Identify which cell holds the provided text, then report its [X, Y] central coordinate. 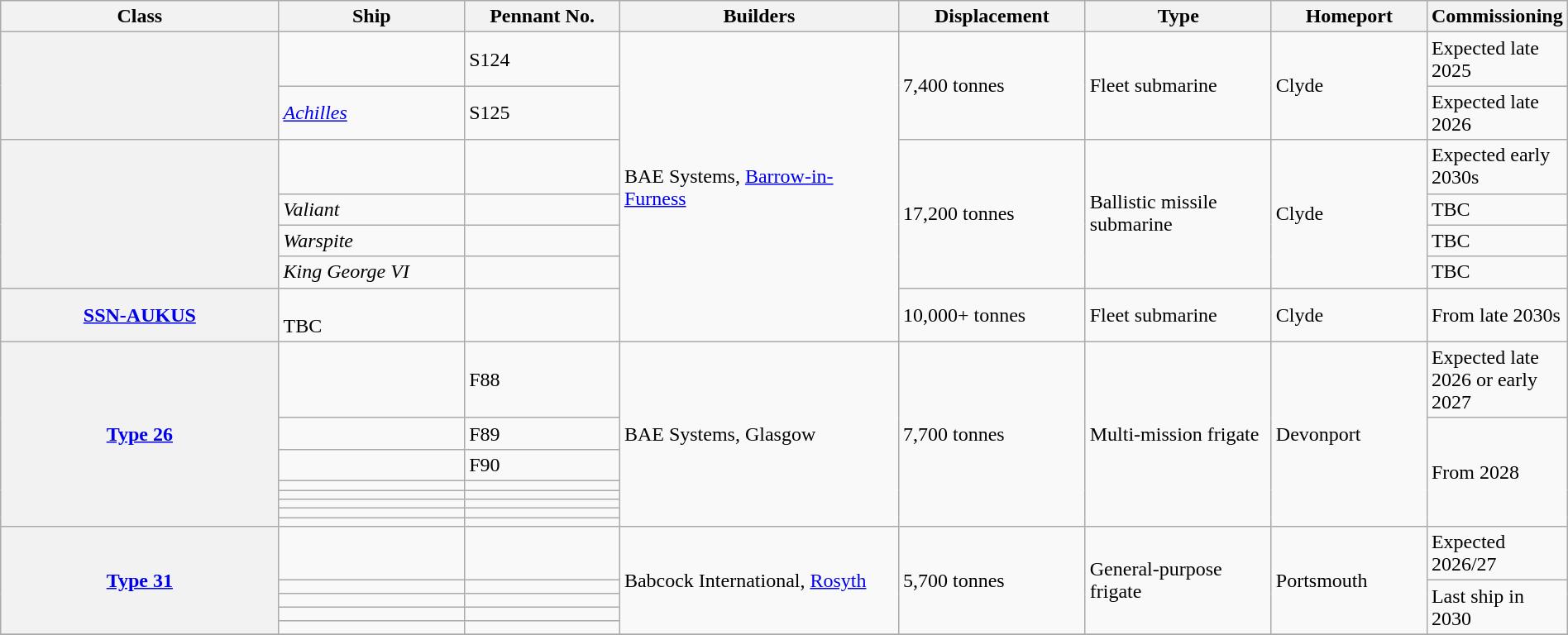
Ballistic missile submarine [1178, 213]
Multi-mission frigate [1178, 434]
17,200 tonnes [992, 213]
10,000+ tonnes [992, 314]
Warspite [372, 241]
Expected late 2026 or early 2027 [1497, 380]
F90 [543, 465]
Displacement [992, 17]
Commissioning [1497, 17]
From 2028 [1497, 471]
Last ship in 2030 [1497, 607]
From late 2030s [1497, 314]
7,700 tonnes [992, 434]
Portsmouth [1349, 580]
BAE Systems, Glasgow [759, 434]
Builders [759, 17]
F89 [543, 433]
Babcock International, Rosyth [759, 580]
Expected late 2026 [1497, 112]
Homeport [1349, 17]
SSN-AUKUS [140, 314]
Ship [372, 17]
5,700 tonnes [992, 580]
Valiant [372, 209]
7,400 tonnes [992, 86]
Expected late 2025 [1497, 60]
Expected early 2030s [1497, 167]
Devonport [1349, 434]
Type [1178, 17]
Pennant No. [543, 17]
Type 26 [140, 434]
Class [140, 17]
BAE Systems, Barrow-in-Furness [759, 187]
Type 31 [140, 580]
General-purpose frigate [1178, 580]
F88 [543, 380]
Expected 2026/27 [1497, 554]
King George VI [372, 272]
S124 [543, 60]
Achilles [372, 112]
S125 [543, 112]
